Capture the cell that displays the provided text and extract its [X, Y] central coordinate. 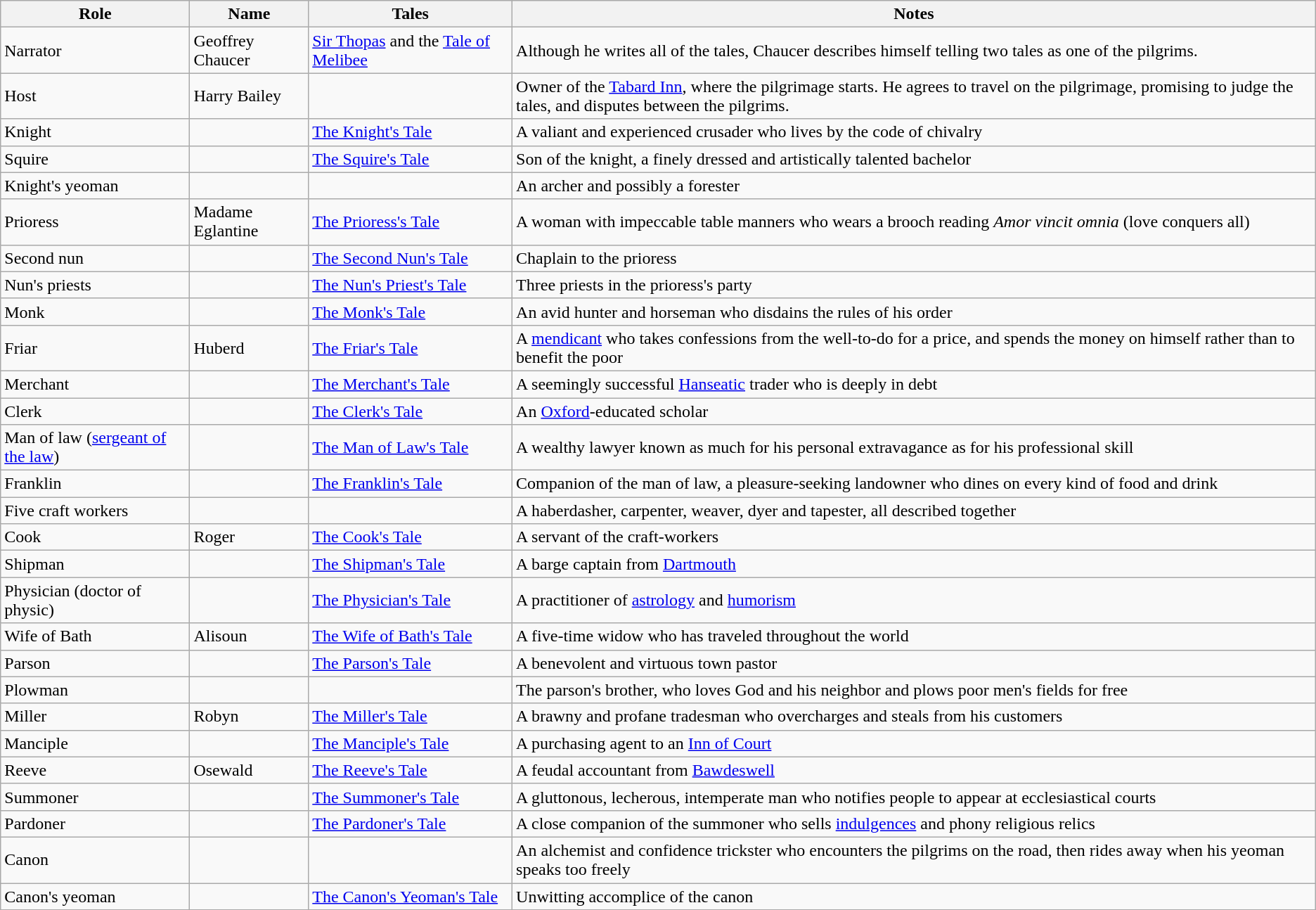
An avid hunter and horseman who disdains the rules of his order [914, 312]
Five craft workers [96, 511]
Canon [96, 859]
The parson's brother, who loves God and his neighbor and plows poor men's fields for free [914, 690]
Cook [96, 537]
The Nun's Priest's Tale [411, 285]
Canon's yeoman [96, 897]
A brawny and profane tradesman who overcharges and steals from his customers [914, 717]
The Pardoner's Tale [411, 824]
Madame Eglantine [249, 222]
Knight's yeoman [96, 186]
A woman with impeccable table manners who wears a brooch reading Amor vincit omnia (love conquers all) [914, 222]
Miller [96, 717]
Name [249, 14]
A haberdasher, carpenter, weaver, dyer and tapester, all described together [914, 511]
Role [96, 14]
The Miller's Tale [411, 717]
A five-time widow who has traveled throughout the world [914, 636]
Three priests in the prioress's party [914, 285]
A servant of the craft-workers [914, 537]
Although he writes all of the tales, Chaucer describes himself telling two tales as one of the pilgrims. [914, 51]
Friar [96, 347]
A seemingly successful Hanseatic trader who is deeply in debt [914, 384]
Prioress [96, 222]
Shipman [96, 564]
Franklin [96, 484]
Plowman [96, 690]
Parson [96, 663]
The Reeve's Tale [411, 770]
Nun's priests [96, 285]
The Shipman's Tale [411, 564]
The Cook's Tale [411, 537]
An Oxford-educated scholar [914, 411]
Chaplain to the prioress [914, 258]
Tales [411, 14]
A gluttonous, lecherous, intemperate man who notifies people to appear at ecclesiastical courts [914, 797]
The Parson's Tale [411, 663]
The Prioress's Tale [411, 222]
A valiant and experienced crusader who lives by the code of chivalry [914, 132]
Huberd [249, 347]
Second nun [96, 258]
Squire [96, 159]
Unwitting accomplice of the canon [914, 897]
Physician (doctor of physic) [96, 601]
Notes [914, 14]
Roger [249, 537]
A feudal accountant from Bawdeswell [914, 770]
A benevolent and virtuous town pastor [914, 663]
An alchemist and confidence trickster who encounters the pilgrims on the road, then rides away when his yeoman speaks too freely [914, 859]
A mendicant who takes confessions from the well-to-do for a price, and spends the money on himself rather than to benefit the poor [914, 347]
Monk [96, 312]
A close companion of the summoner who sells indulgences and phony religious relics [914, 824]
Harry Bailey [249, 96]
The Second Nun's Tale [411, 258]
Reeve [96, 770]
The Friar's Tale [411, 347]
The Franklin's Tale [411, 484]
Companion of the man of law, a pleasure-seeking landowner who dines on every kind of food and drink [914, 484]
Wife of Bath [96, 636]
The Man of Law's Tale [411, 447]
Host [96, 96]
A practitioner of astrology and humorism [914, 601]
Merchant [96, 384]
An archer and possibly a forester [914, 186]
A barge captain from Dartmouth [914, 564]
Narrator [96, 51]
Robyn [249, 717]
Osewald [249, 770]
The Squire's Tale [411, 159]
The Canon's Yeoman's Tale [411, 897]
Alisoun [249, 636]
Sir Thopas and the Tale of Melibee [411, 51]
Pardoner [96, 824]
Geoffrey Chaucer [249, 51]
Manciple [96, 743]
Man of law (sergeant of the law) [96, 447]
Summoner [96, 797]
The Wife of Bath's Tale [411, 636]
The Monk's Tale [411, 312]
The Knight's Tale [411, 132]
The Merchant's Tale [411, 384]
The Physician's Tale [411, 601]
The Clerk's Tale [411, 411]
Son of the knight, a finely dressed and artistically talented bachelor [914, 159]
The Summoner's Tale [411, 797]
The Manciple's Tale [411, 743]
Knight [96, 132]
A wealthy lawyer known as much for his personal extravagance as for his professional skill [914, 447]
Clerk [96, 411]
A purchasing agent to an Inn of Court [914, 743]
